Detect which cell encompasses the target text, then output its (x, y) center coordinate. 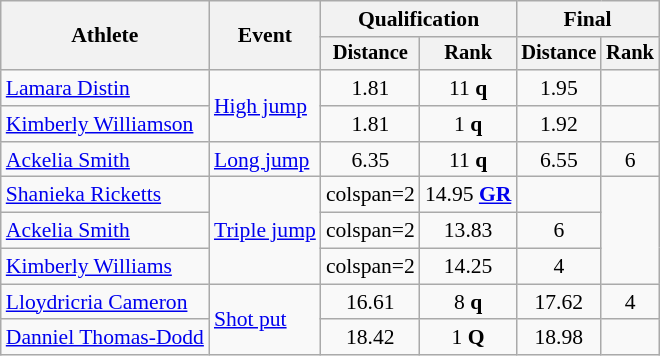
High jump (265, 106)
6.55 (558, 160)
Triple jump (265, 230)
18.98 (558, 338)
14.95 GR (468, 195)
1.95 (558, 88)
Kimberly Williams (105, 267)
Shanieka Ricketts (105, 195)
17.62 (558, 302)
13.83 (468, 231)
1 Q (468, 338)
Shot put (265, 320)
1.92 (558, 124)
Athlete (105, 36)
Kimberly Williamson (105, 124)
16.61 (370, 302)
Event (265, 36)
Qualification (419, 19)
6.35 (370, 160)
Lloydricria Cameron (105, 302)
8 q (468, 302)
1 q (468, 124)
18.42 (370, 338)
Lamara Distin (105, 88)
Long jump (265, 160)
Final (587, 19)
Danniel Thomas-Dodd (105, 338)
14.25 (468, 267)
